Return [X, Y] of the center of cell containing provided text 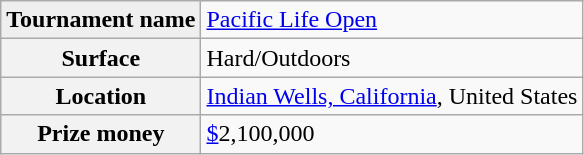
Pacific Life Open [392, 20]
Hard/Outdoors [392, 58]
Surface [101, 58]
Tournament name [101, 20]
Location [101, 96]
Prize money [101, 134]
$2,100,000 [392, 134]
Indian Wells, California, United States [392, 96]
